From the cell containing the given text, extract its center point as (x, y) coordinate. 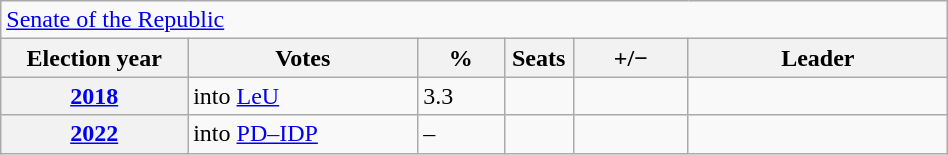
into LeU (303, 96)
Votes (303, 58)
– (461, 134)
+/− (630, 58)
2022 (94, 134)
Seats (538, 58)
% (461, 58)
3.3 (461, 96)
2018 (94, 96)
Election year (94, 58)
Leader (818, 58)
into PD–IDP (303, 134)
Senate of the Republic (474, 20)
